Provide the [X, Y] coordinate of the cell's center where the given text is located.  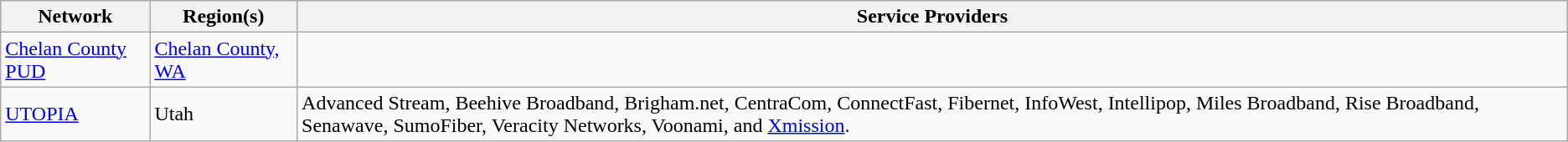
Chelan County, WA [224, 60]
Utah [224, 114]
Region(s) [224, 17]
Network [75, 17]
UTOPIA [75, 114]
Service Providers [933, 17]
Chelan County PUD [75, 60]
